Extract the (X, Y) coordinate from the center of the cell holding the provided text.  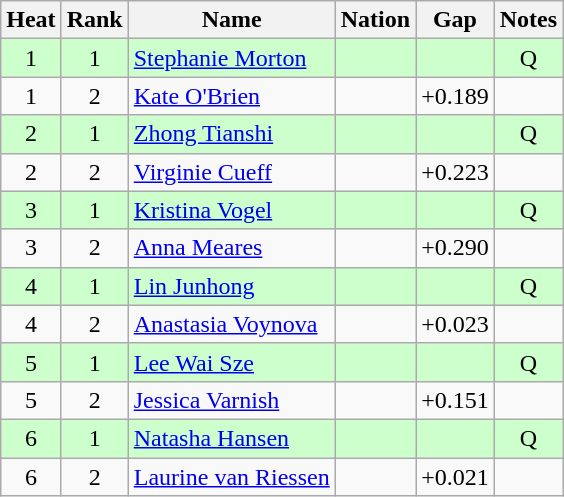
Notes (528, 20)
Gap (456, 20)
Natasha Hansen (232, 438)
Jessica Varnish (232, 400)
Stephanie Morton (232, 58)
Kristina Vogel (232, 210)
+0.189 (456, 96)
+0.021 (456, 477)
Virginie Cueff (232, 172)
Rank (94, 20)
Laurine van Riessen (232, 477)
Nation (375, 20)
+0.290 (456, 248)
+0.223 (456, 172)
Anna Meares (232, 248)
Zhong Tianshi (232, 134)
Heat (31, 20)
Lee Wai Sze (232, 362)
Lin Junhong (232, 286)
Kate O'Brien (232, 96)
+0.151 (456, 400)
Anastasia Voynova (232, 324)
+0.023 (456, 324)
Name (232, 20)
